Search for the cell housing the specified text and yield its [X, Y] center coordinate. 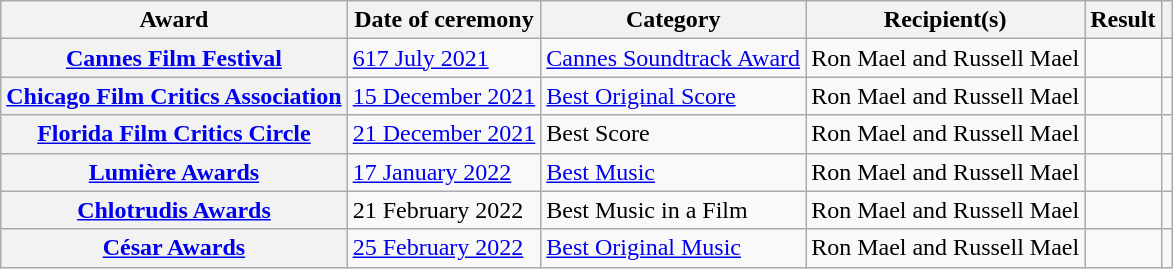
Best Music [674, 172]
Recipient(s) [946, 20]
21 February 2022 [444, 210]
617 July 2021 [444, 58]
Category [674, 20]
Best Score [674, 134]
21 December 2021 [444, 134]
Florida Film Critics Circle [174, 134]
Best Music in a Film [674, 210]
15 December 2021 [444, 96]
Best Original Music [674, 248]
Date of ceremony [444, 20]
17 January 2022 [444, 172]
Result [1123, 20]
Chlotrudis Awards [174, 210]
Cannes Soundtrack Award [674, 58]
25 February 2022 [444, 248]
Best Original Score [674, 96]
Award [174, 20]
Chicago Film Critics Association [174, 96]
César Awards [174, 248]
Cannes Film Festival [174, 58]
Lumière Awards [174, 172]
